Identify which cell holds the provided text, then report its (x, y) central coordinate. 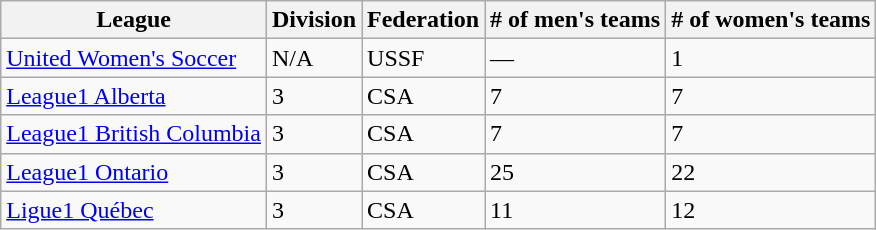
United Women's Soccer (134, 58)
League1 Alberta (134, 96)
League1 Ontario (134, 172)
Ligue1 Québec (134, 210)
Division (314, 20)
25 (576, 172)
# of men's teams (576, 20)
League (134, 20)
11 (576, 210)
League1 British Columbia (134, 134)
# of women's teams (771, 20)
Federation (424, 20)
12 (771, 210)
N/A (314, 58)
USSF (424, 58)
— (576, 58)
1 (771, 58)
22 (771, 172)
